Scan for the cell matching the given text and deliver its [x, y] coordinate at center. 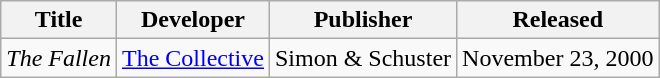
Publisher [362, 20]
Simon & Schuster [362, 58]
Title [59, 20]
November 23, 2000 [558, 58]
Released [558, 20]
The Collective [192, 58]
The Fallen [59, 58]
Developer [192, 20]
